Pinpoint the cell where the given text exists, returning its (x, y) midpoint coordinate. 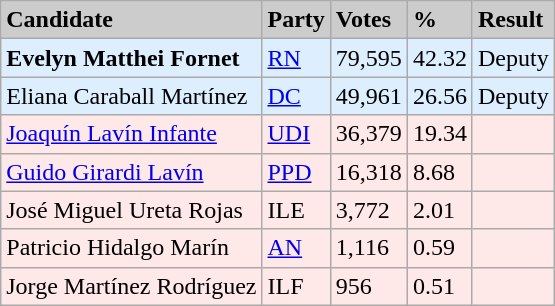
956 (368, 286)
79,595 (368, 58)
Joaquín Lavín Infante (132, 134)
42.32 (440, 58)
Evelyn Matthei Fornet (132, 58)
Eliana Caraball Martínez (132, 96)
36,379 (368, 134)
AN (296, 248)
RN (296, 58)
Patricio Hidalgo Marín (132, 248)
ILF (296, 286)
19.34 (440, 134)
DC (296, 96)
Result (513, 20)
Party (296, 20)
26.56 (440, 96)
José Miguel Ureta Rojas (132, 210)
49,961 (368, 96)
3,772 (368, 210)
ILE (296, 210)
Votes (368, 20)
PPD (296, 172)
0.51 (440, 286)
0.59 (440, 248)
16,318 (368, 172)
Guido Girardi Lavín (132, 172)
% (440, 20)
Jorge Martínez Rodríguez (132, 286)
8.68 (440, 172)
1,116 (368, 248)
2.01 (440, 210)
Candidate (132, 20)
UDI (296, 134)
